Scan for the cell matching the given text and deliver its [x, y] coordinate at center. 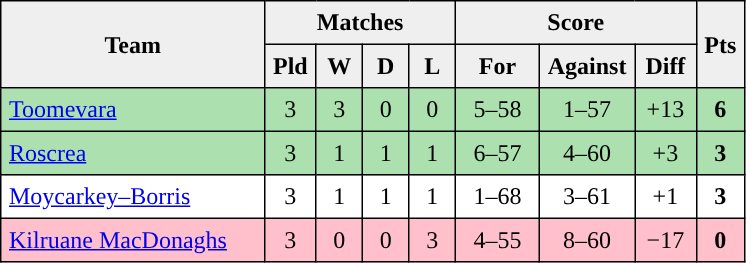
1–68 [497, 197]
Kilruane MacDonaghs [133, 240]
W [339, 66]
6–57 [497, 153]
1–57 [586, 110]
Team [133, 44]
4–60 [586, 153]
Toomevara [133, 110]
+13 [666, 110]
Matches [360, 23]
Score [576, 23]
4–55 [497, 240]
Pld [290, 66]
6 [720, 110]
Roscrea [133, 153]
Diff [666, 66]
+3 [666, 153]
−17 [666, 240]
8–60 [586, 240]
D [385, 66]
L [432, 66]
Against [586, 66]
+1 [666, 197]
Pts [720, 44]
For [497, 66]
Moycarkey–Borris [133, 197]
3–61 [586, 197]
5–58 [497, 110]
